Return (X, Y) of the center of cell containing provided text 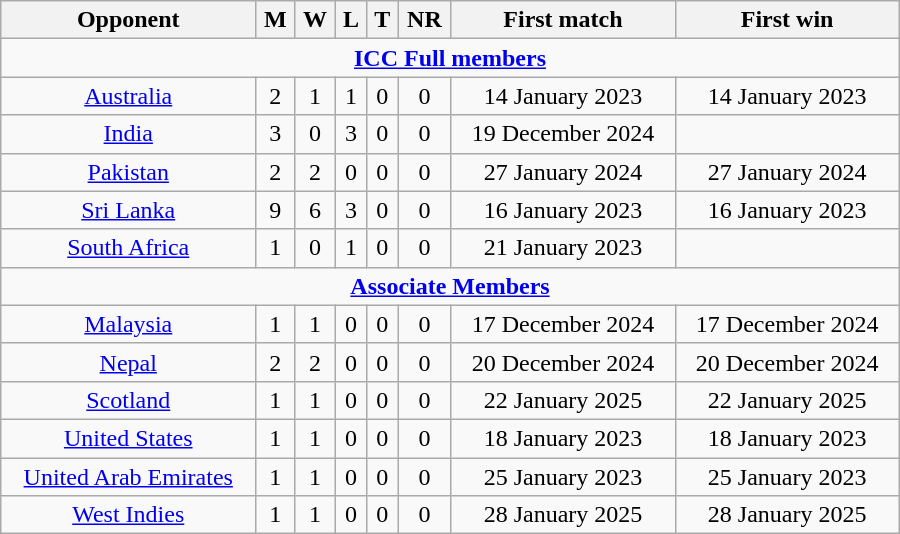
South Africa (128, 248)
Pakistan (128, 172)
9 (276, 210)
T (382, 20)
W (316, 20)
West Indies (128, 515)
India (128, 134)
Malaysia (128, 324)
Opponent (128, 20)
Associate Members (450, 286)
United Arab Emirates (128, 477)
First match (563, 20)
L (350, 20)
19 December 2024 (563, 134)
Sri Lanka (128, 210)
ICC Full members (450, 58)
United States (128, 438)
M (276, 20)
First win (787, 20)
21 January 2023 (563, 248)
Scotland (128, 400)
6 (316, 210)
Nepal (128, 362)
Australia (128, 96)
NR (424, 20)
